Pinpoint the cell where the given text exists, returning its [x, y] midpoint coordinate. 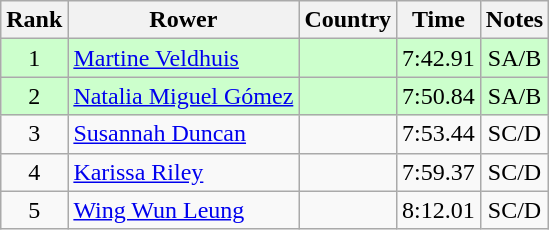
Wing Wun Leung [184, 210]
Notes [514, 20]
Natalia Miguel Gómez [184, 96]
Rank [34, 20]
Time [439, 20]
7:59.37 [439, 172]
Martine Veldhuis [184, 58]
Karissa Riley [184, 172]
1 [34, 58]
Country [348, 20]
7:42.91 [439, 58]
3 [34, 134]
5 [34, 210]
7:50.84 [439, 96]
2 [34, 96]
Rower [184, 20]
8:12.01 [439, 210]
4 [34, 172]
Susannah Duncan [184, 134]
7:53.44 [439, 134]
